Determine the [X, Y] coordinate at the center of the cell enclosing the given text.  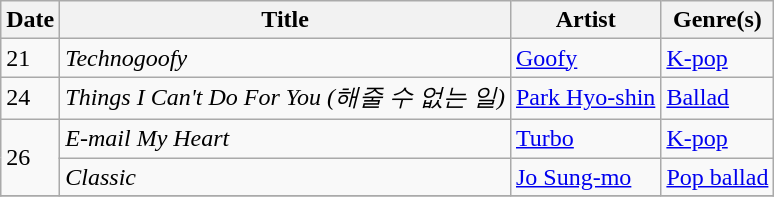
21 [30, 58]
Ballad [718, 98]
Pop ballad [718, 177]
Turbo [585, 138]
Genre(s) [718, 20]
Date [30, 20]
Title [286, 20]
E-mail My Heart [286, 138]
24 [30, 98]
Goofy [585, 58]
Park Hyo-shin [585, 98]
Jo Sung-mo [585, 177]
26 [30, 157]
Artist [585, 20]
Technogoofy [286, 58]
Classic [286, 177]
Things I Can't Do For You (해줄 수 없는 일) [286, 98]
